Output the (x, y) coordinate of the center of the cell containing the given text.  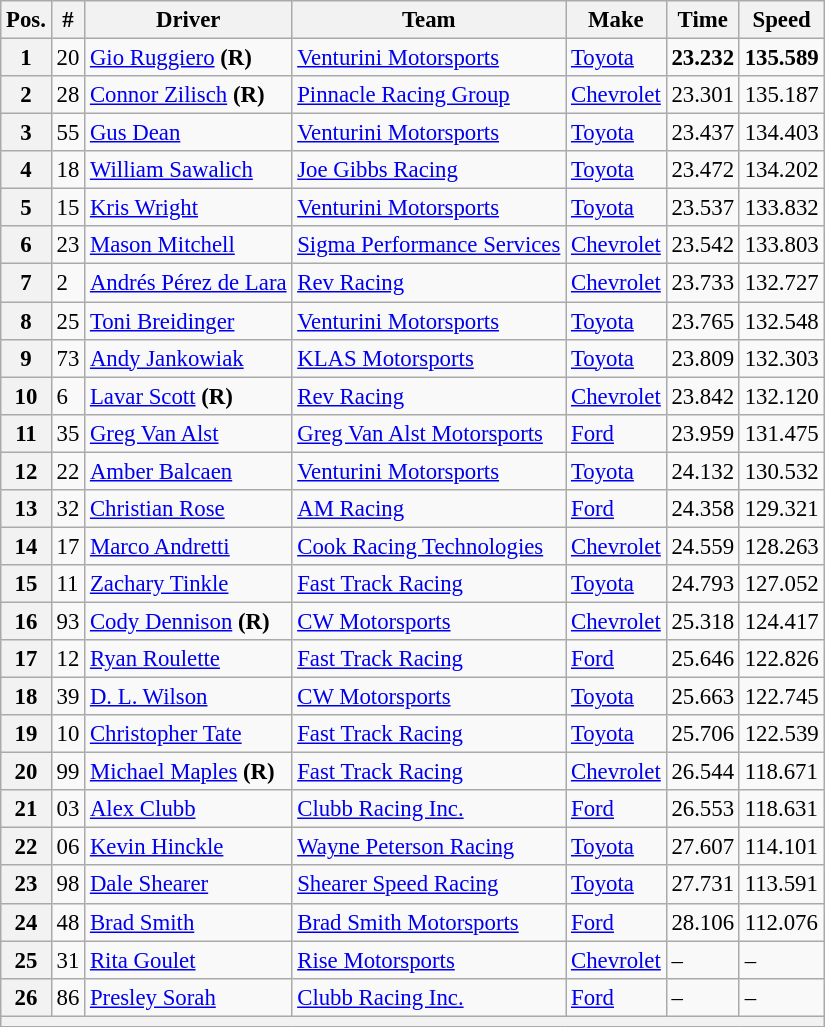
28 (68, 95)
Ryan Roulette (188, 659)
25.663 (702, 697)
Sigma Performance Services (429, 245)
99 (68, 772)
Alex Clubb (188, 809)
134.403 (782, 133)
Christopher Tate (188, 734)
Make (616, 20)
Driver (188, 20)
23.733 (702, 283)
31 (68, 960)
Lavar Scott (R) (188, 396)
131.475 (782, 433)
55 (68, 133)
21 (26, 809)
133.832 (782, 208)
Zachary Tinkle (188, 584)
32 (68, 509)
Christian Rose (188, 509)
128.263 (782, 546)
133.803 (782, 245)
Marco Andretti (188, 546)
23.959 (702, 433)
39 (68, 697)
27.731 (702, 885)
23.809 (702, 358)
Brad Smith Motorsports (429, 922)
23.472 (702, 170)
Dale Shearer (188, 885)
4 (26, 170)
132.303 (782, 358)
25.318 (702, 621)
113.591 (782, 885)
35 (68, 433)
112.076 (782, 922)
Gio Ruggiero (R) (188, 58)
122.745 (782, 697)
Joe Gibbs Racing (429, 170)
Toni Breidinger (188, 321)
14 (26, 546)
134.202 (782, 170)
130.532 (782, 471)
23.301 (702, 95)
24 (26, 922)
23.232 (702, 58)
26.544 (702, 772)
25.646 (702, 659)
114.101 (782, 847)
03 (68, 809)
Cook Racing Technologies (429, 546)
Shearer Speed Racing (429, 885)
23.842 (702, 396)
24.358 (702, 509)
Kris Wright (188, 208)
135.589 (782, 58)
Pinnacle Racing Group (429, 95)
Kevin Hinckle (188, 847)
135.187 (782, 95)
13 (26, 509)
Greg Van Alst (188, 433)
132.727 (782, 283)
Brad Smith (188, 922)
86 (68, 997)
Time (702, 20)
Team (429, 20)
24.559 (702, 546)
16 (26, 621)
1 (26, 58)
Michael Maples (R) (188, 772)
23.542 (702, 245)
9 (26, 358)
132.120 (782, 396)
Cody Dennison (R) (188, 621)
73 (68, 358)
Mason Mitchell (188, 245)
23.537 (702, 208)
Rise Motorsports (429, 960)
3 (26, 133)
KLAS Motorsports (429, 358)
98 (68, 885)
23.437 (702, 133)
Wayne Peterson Racing (429, 847)
Connor Zilisch (R) (188, 95)
24.793 (702, 584)
D. L. Wilson (188, 697)
27.607 (702, 847)
# (68, 20)
23.765 (702, 321)
19 (26, 734)
Pos. (26, 20)
132.548 (782, 321)
Rita Goulet (188, 960)
8 (26, 321)
122.826 (782, 659)
Speed (782, 20)
129.321 (782, 509)
Presley Sorah (188, 997)
25.706 (702, 734)
7 (26, 283)
Greg Van Alst Motorsports (429, 433)
26 (26, 997)
28.106 (702, 922)
5 (26, 208)
Andrés Pérez de Lara (188, 283)
122.539 (782, 734)
06 (68, 847)
Gus Dean (188, 133)
Amber Balcaen (188, 471)
24.132 (702, 471)
124.417 (782, 621)
Andy Jankowiak (188, 358)
26.553 (702, 809)
127.052 (782, 584)
118.671 (782, 772)
93 (68, 621)
118.631 (782, 809)
William Sawalich (188, 170)
AM Racing (429, 509)
48 (68, 922)
